Determine the (X, Y) coordinate at the center of the cell enclosing the given text.  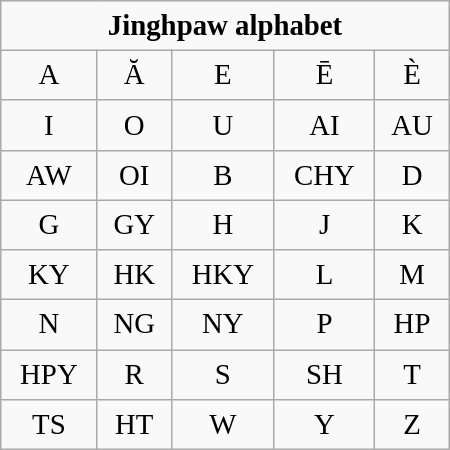
OI (134, 175)
Y (324, 425)
KY (49, 275)
NY (222, 325)
B (222, 175)
G (49, 225)
HT (134, 425)
D (412, 175)
P (324, 325)
M (412, 275)
O (134, 126)
Jinghpaw alphabet (225, 26)
NG (134, 325)
S (222, 375)
HPY (49, 375)
HKY (222, 275)
E (222, 76)
Ă (134, 76)
SH (324, 375)
HP (412, 325)
A (49, 76)
GY (134, 225)
I (49, 126)
AU (412, 126)
Z (412, 425)
T (412, 375)
W (222, 425)
L (324, 275)
K (412, 225)
R (134, 375)
AI (324, 126)
H (222, 225)
Ē (324, 76)
È (412, 76)
J (324, 225)
HK (134, 275)
U (222, 126)
N (49, 325)
CHY (324, 175)
AW (49, 175)
TS (49, 425)
